For the text-containing cell, return its midpoint in [x, y] coordinate format. 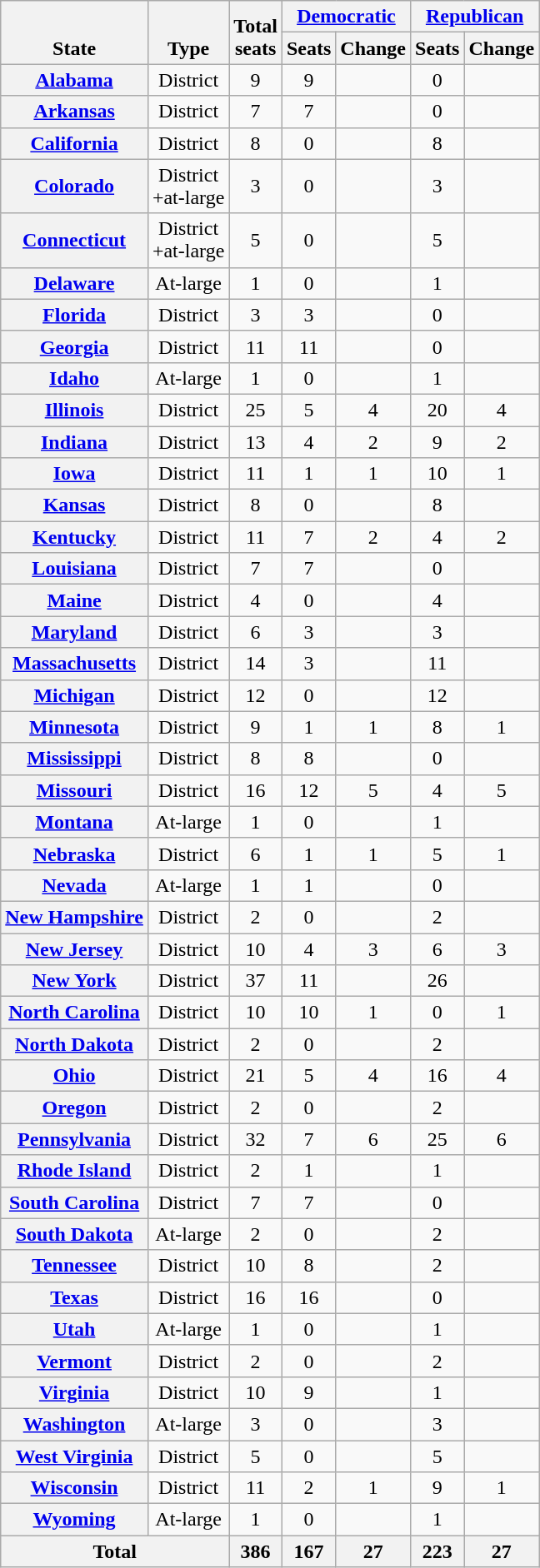
Wyoming [75, 1520]
386 [256, 1551]
Washington [75, 1424]
223 [437, 1551]
Massachusetts [75, 664]
Kansas [75, 505]
Maine [75, 600]
20 [437, 410]
21 [256, 1076]
Virginia [75, 1392]
State [75, 32]
Florida [75, 315]
Georgia [75, 346]
37 [256, 981]
Indiana [75, 442]
Maryland [75, 632]
North Carolina [75, 1013]
Connecticut [75, 240]
13 [256, 442]
Utah [75, 1329]
West Virginia [75, 1456]
New Jersey [75, 948]
Nevada [75, 885]
26 [437, 981]
Wisconsin [75, 1488]
North Dakota [75, 1044]
South Carolina [75, 1202]
California [75, 143]
Montana [75, 822]
Texas [75, 1297]
Oregon [75, 1108]
Colorado [75, 187]
Minnesota [75, 727]
Pennsylvania [75, 1139]
Ohio [75, 1076]
Democratic [346, 17]
32 [256, 1139]
South Dakota [75, 1234]
Alabama [75, 80]
New Hampshire [75, 917]
New York [75, 981]
Louisiana [75, 569]
Total [115, 1551]
Delaware [75, 283]
Type [188, 32]
Tennessee [75, 1266]
Republican [475, 17]
Idaho [75, 378]
14 [256, 664]
167 [308, 1551]
Iowa [75, 474]
Kentucky [75, 537]
Mississippi [75, 759]
Illinois [75, 410]
Totalseats [256, 32]
Arkansas [75, 112]
Missouri [75, 790]
Vermont [75, 1361]
Michigan [75, 695]
Rhode Island [75, 1171]
Nebraska [75, 854]
